Extract the [X, Y] coordinate from the center of the cell holding the provided text.  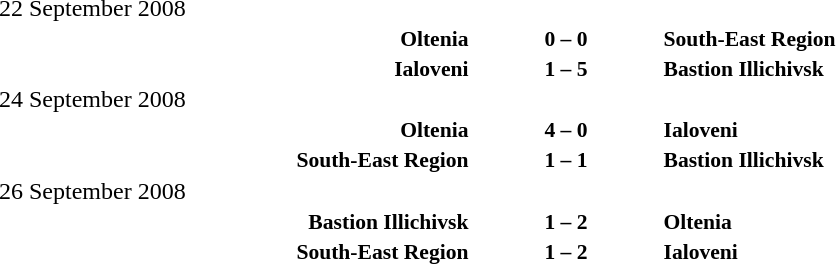
1 – 2 [566, 222]
1 – 5 [566, 68]
0 – 0 [566, 38]
4 – 0 [566, 130]
1 – 1 [566, 160]
